Return [X, Y] of the center of cell containing provided text 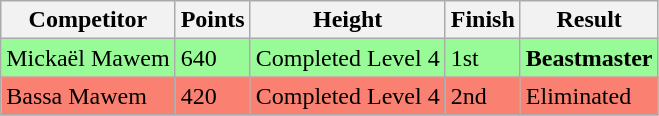
1st [482, 58]
640 [212, 58]
Mickaël Mawem [88, 58]
Beastmaster [589, 58]
Points [212, 20]
420 [212, 96]
Height [348, 20]
2nd [482, 96]
Bassa Mawem [88, 96]
Eliminated [589, 96]
Finish [482, 20]
Competitor [88, 20]
Result [589, 20]
